Extract the [X, Y] coordinate from the center of the cell holding the provided text.  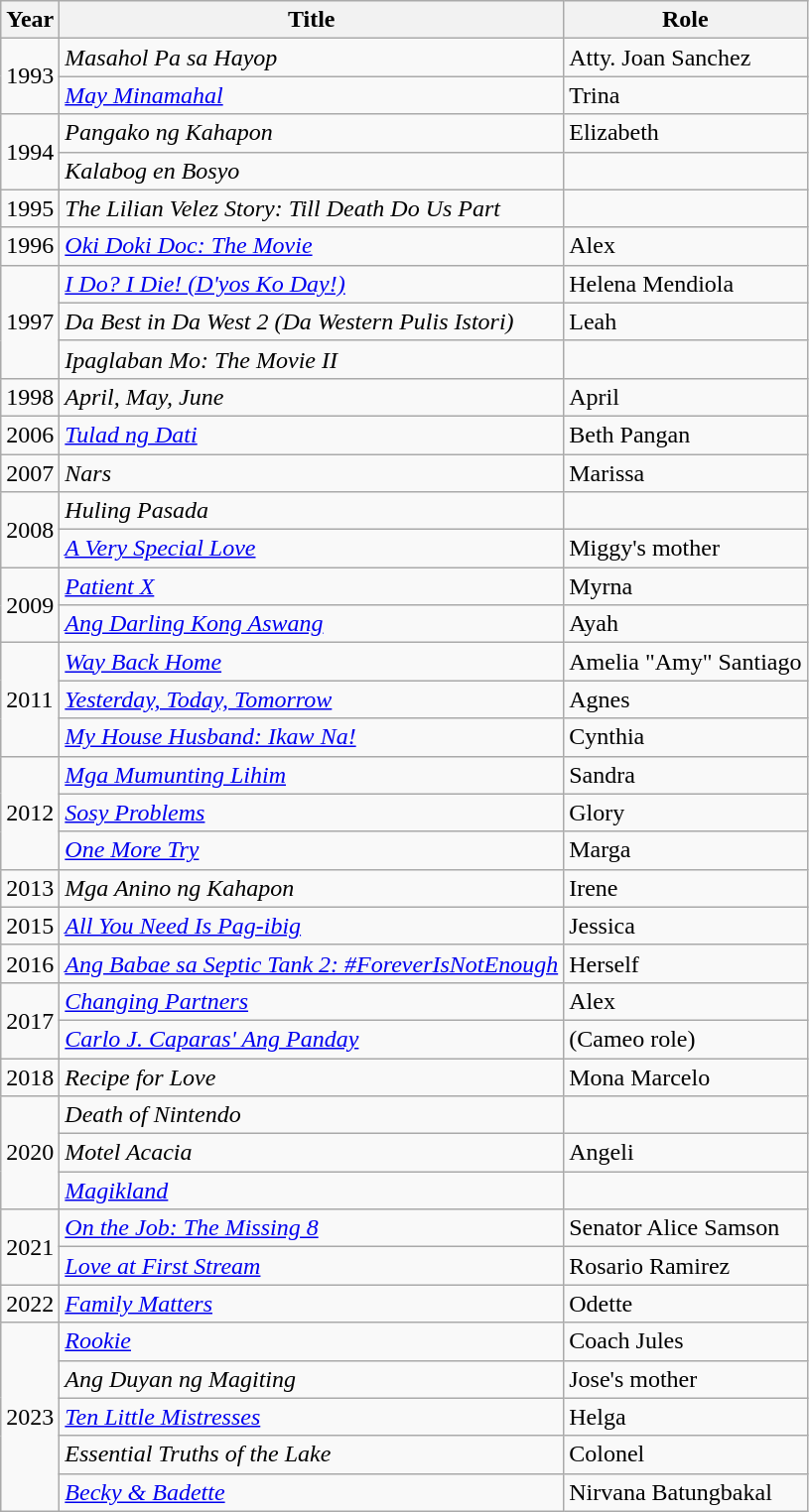
Ayah [685, 624]
Nirvana Batungbakal [685, 1492]
Recipe for Love [312, 1076]
Role [685, 20]
Title [312, 20]
Motel Acacia [312, 1153]
Masahol Pa sa Hayop [312, 58]
Rookie [312, 1341]
2021 [30, 1247]
Essential Truths of the Lake [312, 1454]
Trina [685, 95]
2008 [30, 530]
1995 [30, 208]
2016 [30, 963]
Family Matters [312, 1304]
Leah [685, 321]
Senator Alice Samson [685, 1228]
I Do? I Die! (D'yos Ko Day!) [312, 284]
Amelia "Amy" Santiago [685, 662]
Ang Duyan ng Magiting [312, 1379]
Nars [312, 473]
Sosy Problems [312, 813]
1998 [30, 397]
Helga [685, 1417]
My House Husband: Ikaw Na! [312, 737]
Jessica [685, 926]
Yesterday, Today, Tomorrow [312, 699]
Love at First Stream [312, 1266]
Magikland [312, 1191]
Changing Partners [312, 1001]
2007 [30, 473]
Mga Mumunting Lihim [312, 775]
April, May, June [312, 397]
Marissa [685, 473]
2012 [30, 813]
(Cameo role) [685, 1039]
Mga Anino ng Kahapon [312, 888]
Huling Pasada [312, 511]
Miggy's mother [685, 549]
Agnes [685, 699]
2022 [30, 1304]
Da Best in Da West 2 (Da Western Pulis Istori) [312, 321]
Year [30, 20]
April [685, 397]
Elizabeth [685, 133]
Myrna [685, 586]
1997 [30, 321]
Coach Jules [685, 1341]
Way Back Home [312, 662]
Rosario Ramirez [685, 1266]
2009 [30, 605]
Patient X [312, 586]
Irene [685, 888]
Cynthia [685, 737]
Angeli [685, 1153]
1996 [30, 246]
Glory [685, 813]
Ten Little Mistresses [312, 1417]
Ang Darling Kong Aswang [312, 624]
Marga [685, 850]
Ang Babae sa Septic Tank 2: #ForeverIsNotEnough [312, 963]
2011 [30, 699]
2018 [30, 1076]
Jose's mother [685, 1379]
The Lilian Velez Story: Till Death Do Us Part [312, 208]
Carlo J. Caparas' Ang Panday [312, 1039]
May Minamahal [312, 95]
Herself [685, 963]
Ipaglaban Mo: The Movie II [312, 359]
2006 [30, 435]
Pangako ng Kahapon [312, 133]
A Very Special Love [312, 549]
1993 [30, 76]
2015 [30, 926]
All You Need Is Pag-ibig [312, 926]
2017 [30, 1020]
Tulad ng Dati [312, 435]
Atty. Joan Sanchez [685, 58]
On the Job: The Missing 8 [312, 1228]
Odette [685, 1304]
Helena Mendiola [685, 284]
Becky & Badette [312, 1492]
Mona Marcelo [685, 1076]
Oki Doki Doc: The Movie [312, 246]
2013 [30, 888]
Colonel [685, 1454]
Kalabog en Bosyo [312, 171]
Sandra [685, 775]
2023 [30, 1417]
One More Try [312, 850]
Beth Pangan [685, 435]
1994 [30, 152]
Death of Nintendo [312, 1115]
2020 [30, 1153]
